For the text-containing cell, return its midpoint in [X, Y] coordinate format. 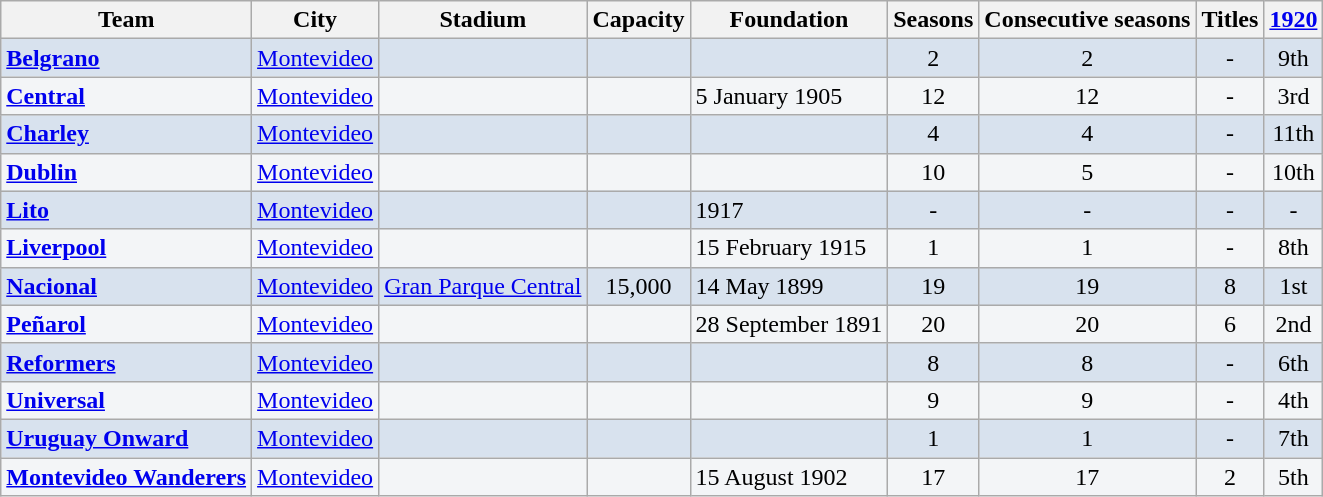
6 [1230, 324]
14 May 1899 [789, 286]
1920 [1294, 20]
Seasons [934, 20]
Montevideo Wanderers [126, 477]
28 September 1891 [789, 324]
8th [1294, 248]
7th [1294, 438]
1917 [789, 210]
Consecutive seasons [1088, 20]
Foundation [789, 20]
Reformers [126, 362]
5th [1294, 477]
Uruguay Onward [126, 438]
15 August 1902 [789, 477]
11th [1294, 134]
Capacity [638, 20]
6th [1294, 362]
Lito [126, 210]
Belgrano [126, 58]
Charley [126, 134]
Stadium [483, 20]
Dublin [126, 172]
4th [1294, 400]
15 February 1915 [789, 248]
2nd [1294, 324]
Liverpool [126, 248]
9th [1294, 58]
1st [1294, 286]
City [316, 20]
Universal [126, 400]
Gran Parque Central [483, 286]
Central [126, 96]
5 [1088, 172]
Peñarol [126, 324]
15,000 [638, 286]
10th [1294, 172]
Nacional [126, 286]
Titles [1230, 20]
3rd [1294, 96]
5 January 1905 [789, 96]
10 [934, 172]
Team [126, 20]
